Detect which cell encompasses the target text, then output its [X, Y] center coordinate. 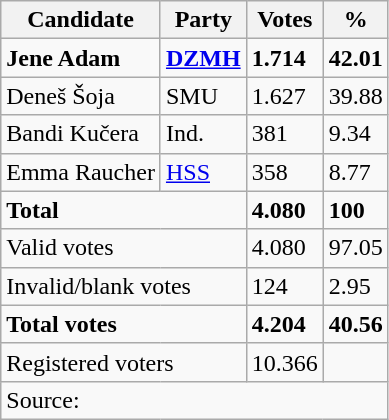
2.95 [356, 286]
Source: [195, 400]
Candidate [81, 20]
42.01 [356, 58]
358 [284, 172]
9.34 [356, 134]
100 [356, 210]
Emma Raucher [81, 172]
Votes [284, 20]
1.714 [284, 58]
4.204 [284, 324]
SMU [203, 96]
HSS [203, 172]
Jene Adam [81, 58]
Valid votes [124, 248]
Ind. [203, 134]
Total votes [124, 324]
DZMH [203, 58]
Total [124, 210]
10.366 [284, 362]
97.05 [356, 248]
1.627 [284, 96]
Bandi Kučera [81, 134]
Registered voters [124, 362]
Party [203, 20]
39.88 [356, 96]
Invalid/blank votes [124, 286]
8.77 [356, 172]
381 [284, 134]
% [356, 20]
40.56 [356, 324]
124 [284, 286]
Deneš Šoja [81, 96]
